Determine the [x, y] coordinate at the center of the cell enclosing the given text.  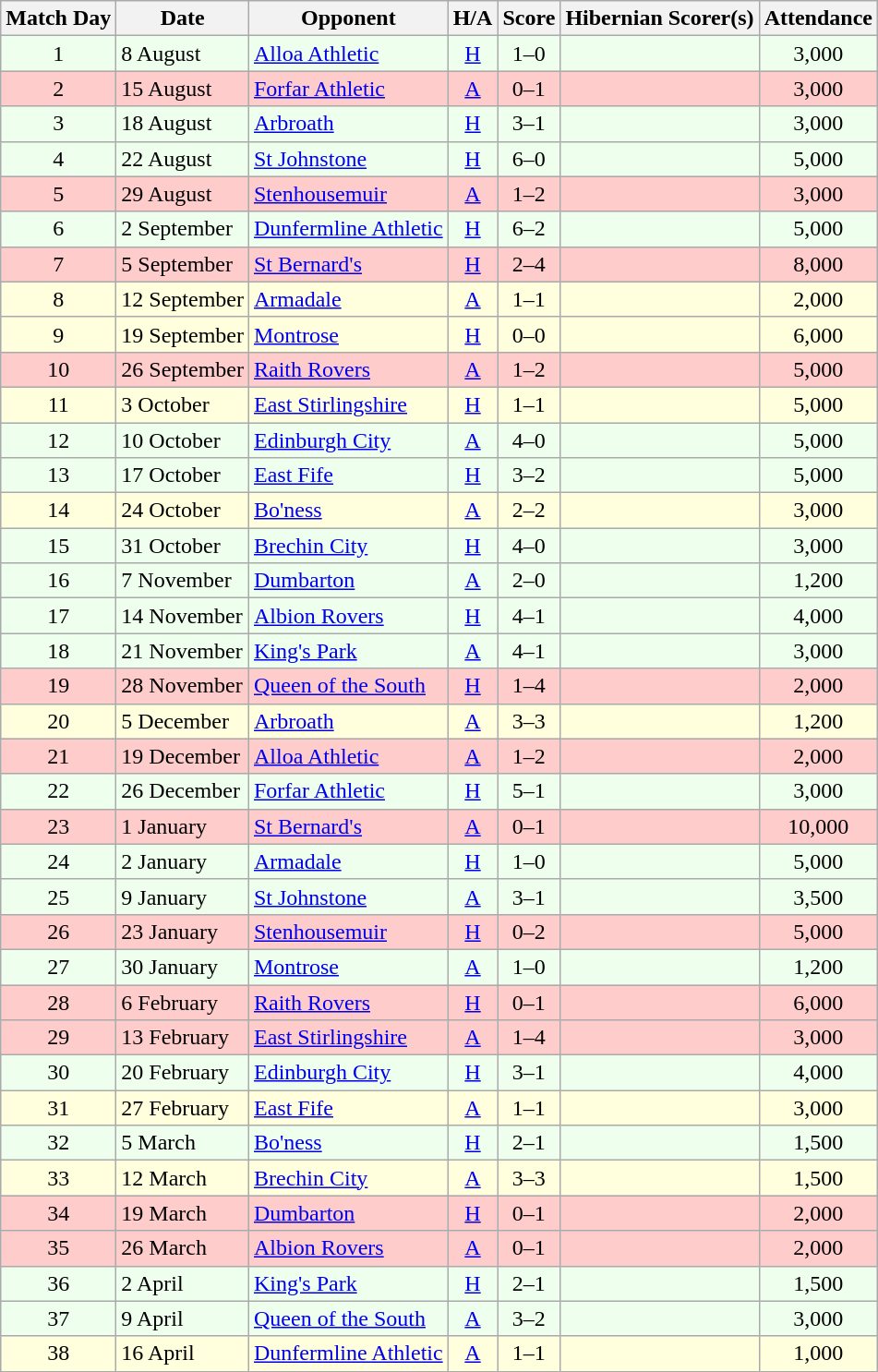
8 August [183, 54]
17 October [183, 475]
19 March [183, 1213]
14 November [183, 616]
1 January [183, 826]
7 November [183, 581]
31 [59, 1108]
Hibernian Scorer(s) [659, 18]
1 [59, 54]
31 October [183, 546]
8 [59, 299]
9 January [183, 897]
22 August [183, 159]
18 [59, 651]
3 October [183, 404]
9 [59, 334]
20 February [183, 1073]
12 March [183, 1178]
35 [59, 1248]
9 April [183, 1318]
15 August [183, 89]
10 [59, 369]
2–0 [529, 581]
Opponent [348, 18]
24 October [183, 511]
Score [529, 18]
33 [59, 1178]
29 August [183, 194]
3,500 [818, 897]
2 [59, 89]
5 [59, 194]
21 [59, 756]
0–0 [529, 334]
14 [59, 511]
28 November [183, 686]
19 December [183, 756]
30 January [183, 967]
38 [59, 1354]
16 April [183, 1354]
19 September [183, 334]
26 December [183, 791]
20 [59, 721]
10,000 [818, 826]
2 September [183, 229]
25 [59, 897]
23 [59, 826]
Match Day [59, 18]
5 September [183, 264]
2 January [183, 861]
26 March [183, 1248]
6 [59, 229]
8,000 [818, 264]
21 November [183, 651]
27 [59, 967]
34 [59, 1213]
26 [59, 932]
19 [59, 686]
0–2 [529, 932]
32 [59, 1143]
5 December [183, 721]
1,000 [818, 1354]
5–1 [529, 791]
18 August [183, 124]
6–2 [529, 229]
3 [59, 124]
30 [59, 1073]
22 [59, 791]
24 [59, 861]
Attendance [818, 18]
13 February [183, 1038]
6 February [183, 1002]
36 [59, 1283]
2–4 [529, 264]
2 April [183, 1283]
23 January [183, 932]
7 [59, 264]
6–0 [529, 159]
28 [59, 1002]
26 September [183, 369]
4 [59, 159]
16 [59, 581]
H/A [473, 18]
5 March [183, 1143]
10 October [183, 440]
12 September [183, 299]
27 February [183, 1108]
17 [59, 616]
13 [59, 475]
15 [59, 546]
Date [183, 18]
37 [59, 1318]
12 [59, 440]
2–2 [529, 511]
29 [59, 1038]
11 [59, 404]
